Return (X, Y) of the center of cell containing provided text 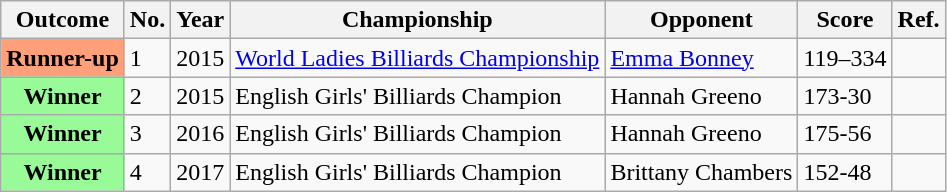
3 (147, 134)
Outcome (63, 20)
Brittany Chambers (702, 172)
4 (147, 172)
No. (147, 20)
1 (147, 58)
2016 (200, 134)
152-48 (845, 172)
2017 (200, 172)
Emma Bonney (702, 58)
Year (200, 20)
Championship (418, 20)
173-30 (845, 96)
Opponent (702, 20)
2 (147, 96)
Ref. (918, 20)
World Ladies Billiards Championship (418, 58)
Runner-up (63, 58)
Score (845, 20)
119–334 (845, 58)
175-56 (845, 134)
